Provide the [x, y] coordinate of the cell's center where the given text is located.  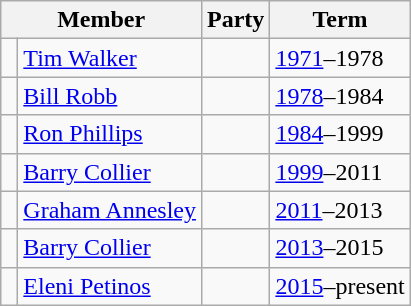
1984–1999 [340, 134]
2011–2013 [340, 210]
1971–1978 [340, 58]
Ron Phillips [110, 134]
Member [102, 20]
Party [235, 20]
Tim Walker [110, 58]
Graham Annesley [110, 210]
2013–2015 [340, 248]
Bill Robb [110, 96]
Term [340, 20]
1999–2011 [340, 172]
2015–present [340, 286]
1978–1984 [340, 96]
Eleni Petinos [110, 286]
